Identify which cell holds the provided text, then report its (X, Y) central coordinate. 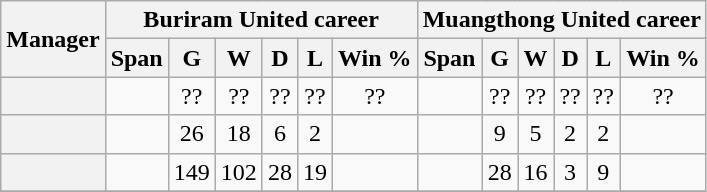
3 (570, 172)
16 (536, 172)
Manager (53, 39)
149 (192, 172)
Buriram United career (261, 20)
18 (238, 134)
102 (238, 172)
5 (536, 134)
Muangthong United career (562, 20)
19 (314, 172)
6 (280, 134)
26 (192, 134)
